Locate the cell with the specified text and output its (x, y) center coordinate. 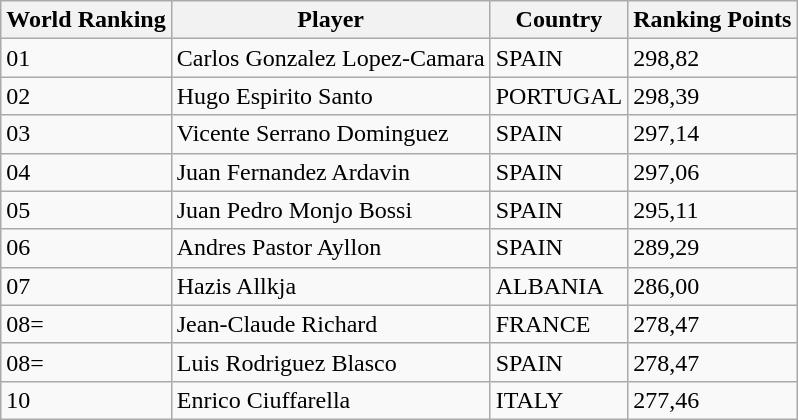
07 (86, 286)
04 (86, 172)
01 (86, 58)
06 (86, 248)
Enrico Ciuffarella (330, 400)
ALBANIA (559, 286)
295,11 (712, 210)
Hazis Allkja (330, 286)
03 (86, 134)
289,29 (712, 248)
Country (559, 20)
Carlos Gonzalez Lopez-Camara (330, 58)
277,46 (712, 400)
297,14 (712, 134)
Vicente Serrano Dominguez (330, 134)
286,00 (712, 286)
Hugo Espirito Santo (330, 96)
Juan Fernandez Ardavin (330, 172)
FRANCE (559, 324)
ITALY (559, 400)
Jean-Claude Richard (330, 324)
World Ranking (86, 20)
Luis Rodriguez Blasco (330, 362)
02 (86, 96)
05 (86, 210)
Ranking Points (712, 20)
Andres Pastor Ayllon (330, 248)
PORTUGAL (559, 96)
298,82 (712, 58)
Juan Pedro Monjo Bossi (330, 210)
297,06 (712, 172)
Player (330, 20)
298,39 (712, 96)
10 (86, 400)
